Find where the given text appears and provide that cell's center as (x, y) coordinate. 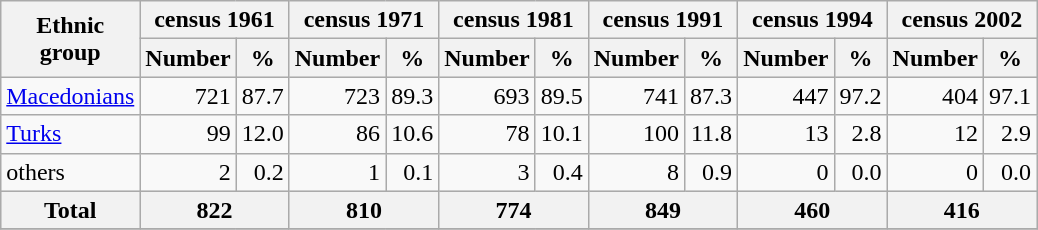
89.3 (412, 96)
others (70, 172)
census 1971 (364, 20)
89.5 (562, 96)
416 (962, 210)
0.2 (262, 172)
404 (935, 96)
87.7 (262, 96)
Total (70, 210)
1 (337, 172)
2.8 (860, 134)
census 1994 (812, 20)
Turks (70, 134)
99 (188, 134)
0.9 (712, 172)
Macedonians (70, 96)
774 (514, 210)
3 (487, 172)
723 (337, 96)
census 1981 (514, 20)
10.6 (412, 134)
Ethnicgroup (70, 39)
741 (636, 96)
0.1 (412, 172)
78 (487, 134)
2.9 (1010, 134)
822 (214, 210)
census 1991 (662, 20)
97.1 (1010, 96)
97.2 (860, 96)
12.0 (262, 134)
693 (487, 96)
census 1961 (214, 20)
12 (935, 134)
849 (662, 210)
10.1 (562, 134)
460 (812, 210)
0.4 (562, 172)
810 (364, 210)
87.3 (712, 96)
86 (337, 134)
13 (786, 134)
8 (636, 172)
721 (188, 96)
11.8 (712, 134)
100 (636, 134)
census 2002 (962, 20)
447 (786, 96)
2 (188, 172)
